For the text-containing cell, return its midpoint in (X, Y) coordinate format. 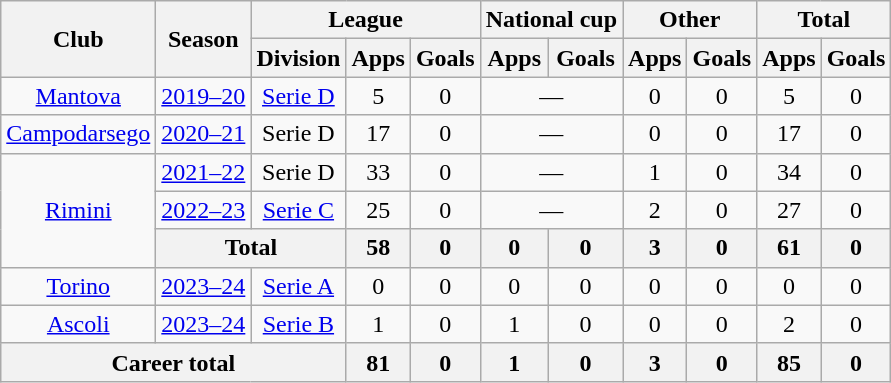
85 (789, 362)
61 (789, 248)
Campodarsego (78, 134)
Club (78, 39)
27 (789, 210)
25 (378, 210)
Serie C (298, 210)
81 (378, 362)
Serie B (298, 324)
33 (378, 172)
Rimini (78, 210)
Other (690, 20)
2019–20 (204, 96)
Torino (78, 286)
34 (789, 172)
2021–22 (204, 172)
Season (204, 39)
Ascoli (78, 324)
2022–23 (204, 210)
2020–21 (204, 134)
Mantova (78, 96)
Career total (174, 362)
League (366, 20)
58 (378, 248)
Division (298, 58)
Serie A (298, 286)
National cup (551, 20)
